Capture the cell that displays the provided text and extract its [X, Y] central coordinate. 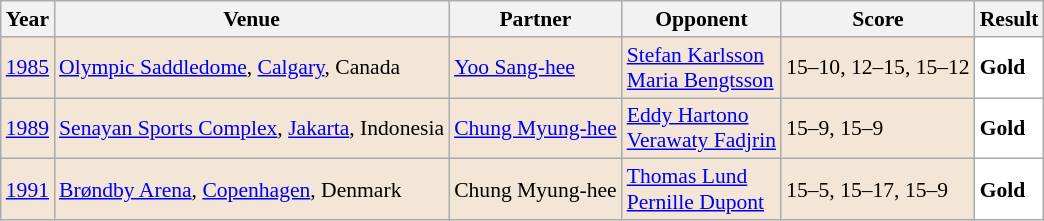
Partner [536, 19]
15–10, 12–15, 15–12 [878, 68]
Senayan Sports Complex, Jakarta, Indonesia [252, 128]
Venue [252, 19]
Eddy Hartono Verawaty Fadjrin [702, 128]
1991 [28, 190]
Year [28, 19]
1989 [28, 128]
Brøndby Arena, Copenhagen, Denmark [252, 190]
Opponent [702, 19]
Stefan Karlsson Maria Bengtsson [702, 68]
15–5, 15–17, 15–9 [878, 190]
15–9, 15–9 [878, 128]
Result [1010, 19]
Thomas Lund Pernille Dupont [702, 190]
Score [878, 19]
1985 [28, 68]
Yoo Sang-hee [536, 68]
Olympic Saddledome, Calgary, Canada [252, 68]
